Identify which cell holds the provided text, then report its (X, Y) central coordinate. 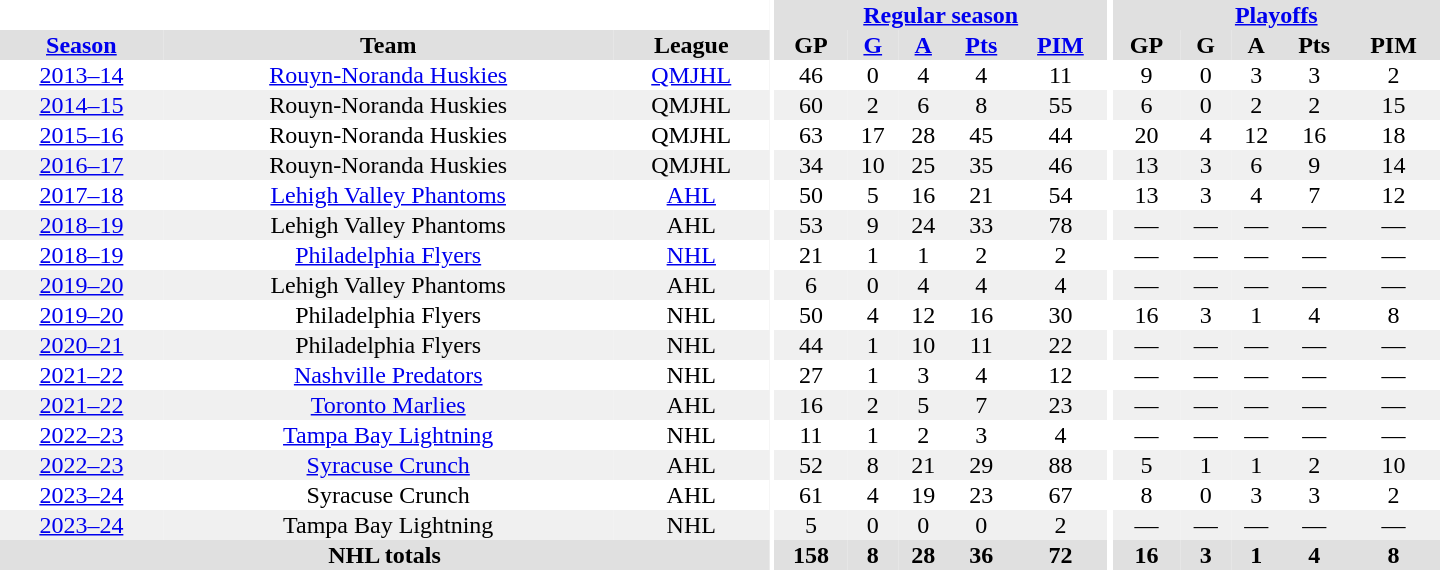
45 (982, 135)
2015–16 (82, 135)
55 (1060, 105)
52 (812, 465)
29 (982, 465)
Regular season (941, 15)
15 (1394, 105)
78 (1060, 225)
2020–21 (82, 345)
35 (982, 165)
60 (812, 105)
2017–18 (82, 195)
20 (1146, 135)
22 (1060, 345)
27 (812, 375)
2014–15 (82, 105)
25 (924, 165)
League (692, 45)
NHL totals (384, 555)
67 (1060, 495)
Toronto Marlies (388, 405)
30 (1060, 315)
34 (812, 165)
54 (1060, 195)
61 (812, 495)
2013–14 (82, 75)
24 (924, 225)
Team (388, 45)
Playoffs (1276, 15)
Nashville Predators (388, 375)
158 (812, 555)
18 (1394, 135)
17 (874, 135)
36 (982, 555)
63 (812, 135)
2016–17 (82, 165)
33 (982, 225)
88 (1060, 465)
72 (1060, 555)
Season (82, 45)
53 (812, 225)
19 (924, 495)
14 (1394, 165)
